Scan for the cell matching the given text and deliver its (X, Y) coordinate at center. 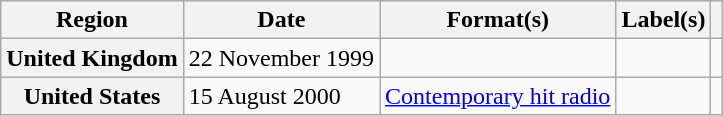
Date (281, 20)
Format(s) (498, 20)
Contemporary hit radio (498, 96)
Region (92, 20)
15 August 2000 (281, 96)
22 November 1999 (281, 58)
United States (92, 96)
Label(s) (664, 20)
United Kingdom (92, 58)
